Provide the [X, Y] coordinate of the cell's center where the given text is located.  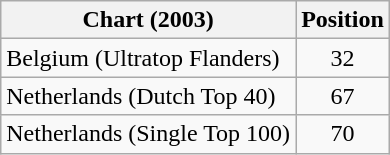
Netherlands (Single Top 100) [148, 134]
Belgium (Ultratop Flanders) [148, 58]
Netherlands (Dutch Top 40) [148, 96]
67 [343, 96]
32 [343, 58]
Chart (2003) [148, 20]
Position [343, 20]
70 [343, 134]
